Return the [x, y] coordinate for the center point of the cell that contains the specified text.  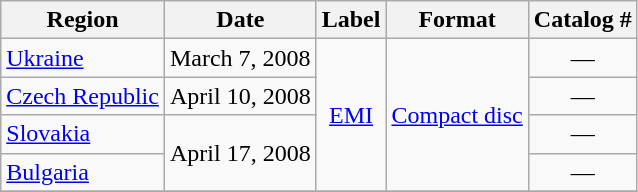
Czech Republic [83, 96]
March 7, 2008 [240, 58]
Label [351, 20]
EMI [351, 115]
Ukraine [83, 58]
April 17, 2008 [240, 153]
Compact disc [457, 115]
April 10, 2008 [240, 96]
Slovakia [83, 134]
Catalog # [582, 20]
Date [240, 20]
Format [457, 20]
Region [83, 20]
Bulgaria [83, 172]
